Locate the cell with the specified text and output its [X, Y] center coordinate. 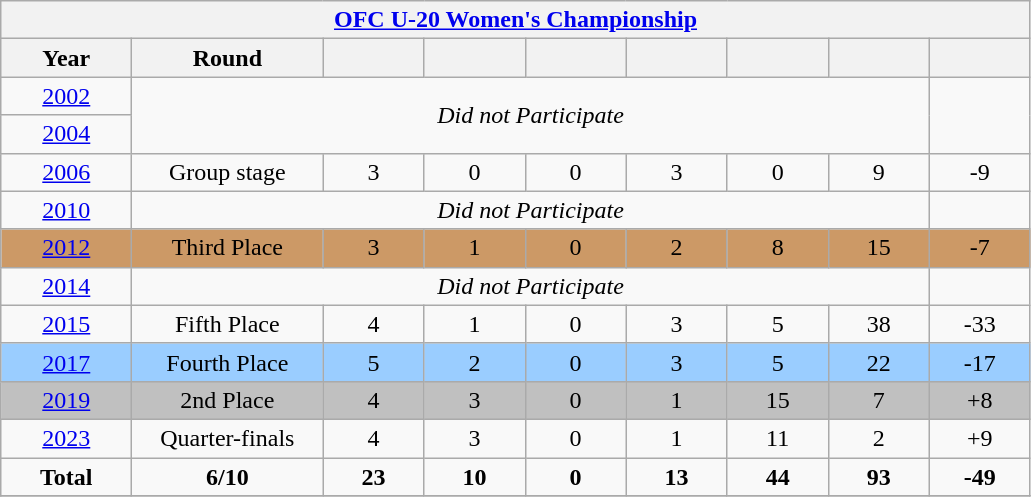
2014 [66, 286]
Third Place [228, 248]
-7 [980, 248]
2006 [66, 172]
Total [66, 477]
-17 [980, 362]
2002 [66, 96]
9 [878, 172]
Quarter-finals [228, 438]
22 [878, 362]
11 [778, 438]
7 [878, 400]
Fifth Place [228, 324]
2015 [66, 324]
-49 [980, 477]
2nd Place [228, 400]
+9 [980, 438]
6/10 [228, 477]
13 [676, 477]
-33 [980, 324]
2023 [66, 438]
Fourth Place [228, 362]
+8 [980, 400]
2010 [66, 210]
23 [374, 477]
2012 [66, 248]
2019 [66, 400]
2004 [66, 134]
Round [228, 58]
Year [66, 58]
44 [778, 477]
10 [474, 477]
8 [778, 248]
93 [878, 477]
OFC U-20 Women's Championship [516, 20]
-9 [980, 172]
38 [878, 324]
Group stage [228, 172]
2017 [66, 362]
